Find where the given text appears and provide that cell's center as (X, Y) coordinate. 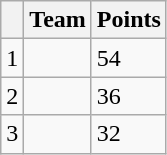
Team (58, 20)
Points (128, 20)
54 (128, 58)
1 (12, 58)
36 (128, 96)
32 (128, 134)
2 (12, 96)
3 (12, 134)
